Provide the (x, y) coordinate of the cell's center where the given text is located.  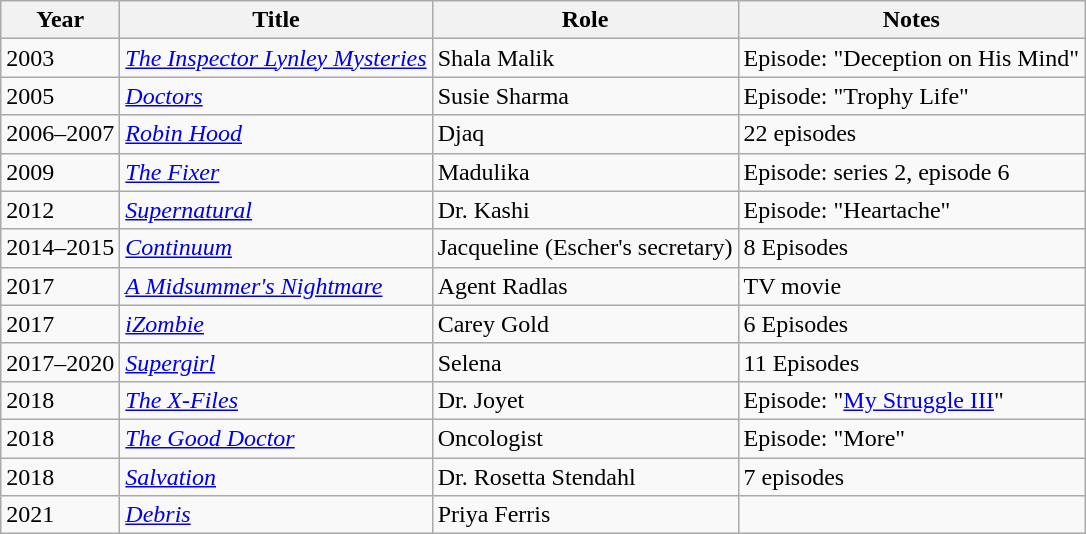
6 Episodes (912, 324)
TV movie (912, 286)
2017–2020 (60, 362)
Agent Radlas (585, 286)
Salvation (276, 477)
2021 (60, 515)
Djaq (585, 134)
8 Episodes (912, 248)
Dr. Kashi (585, 210)
2009 (60, 172)
7 episodes (912, 477)
Jacqueline (Escher's secretary) (585, 248)
The Good Doctor (276, 438)
Oncologist (585, 438)
Shala Malik (585, 58)
2014–2015 (60, 248)
Doctors (276, 96)
Episode: series 2, episode 6 (912, 172)
Madulika (585, 172)
Notes (912, 20)
Year (60, 20)
Debris (276, 515)
iZombie (276, 324)
2005 (60, 96)
Episode: "More" (912, 438)
11 Episodes (912, 362)
Episode: "Heartache" (912, 210)
Dr. Joyet (585, 400)
2003 (60, 58)
Episode: "My Struggle III" (912, 400)
Episode: "Trophy Life" (912, 96)
The Inspector Lynley Mysteries (276, 58)
Episode: "Deception on His Mind" (912, 58)
Priya Ferris (585, 515)
Role (585, 20)
A Midsummer's Nightmare (276, 286)
Susie Sharma (585, 96)
Carey Gold (585, 324)
Dr. Rosetta Stendahl (585, 477)
Robin Hood (276, 134)
2006–2007 (60, 134)
Selena (585, 362)
Supergirl (276, 362)
Continuum (276, 248)
2012 (60, 210)
The X-Files (276, 400)
Title (276, 20)
22 episodes (912, 134)
Supernatural (276, 210)
The Fixer (276, 172)
